Search for the cell housing the specified text and yield its [X, Y] center coordinate. 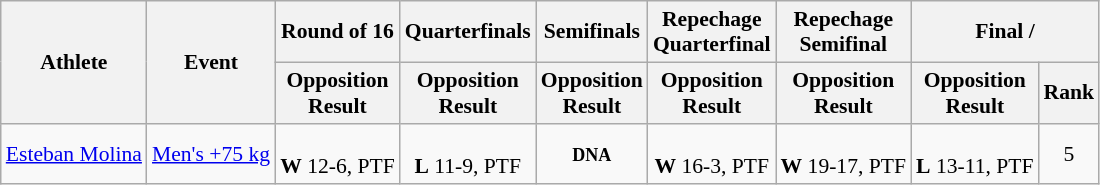
Esteban Molina [74, 154]
Quarterfinals [468, 32]
Semifinals [592, 32]
RepechageQuarterfinal [712, 32]
5 [1070, 154]
W 16-3, PTF [712, 154]
Round of 16 [338, 32]
DNA [592, 154]
Event [211, 62]
L 11-9, PTF [468, 154]
W 19-17, PTF [844, 154]
RepechageSemifinal [844, 32]
Athlete [74, 62]
L 13-11, PTF [975, 154]
W 12-6, PTF [338, 154]
Rank [1070, 92]
Final / [1005, 32]
Men's +75 kg [211, 154]
